Locate the cell with the specified text and output its (x, y) center coordinate. 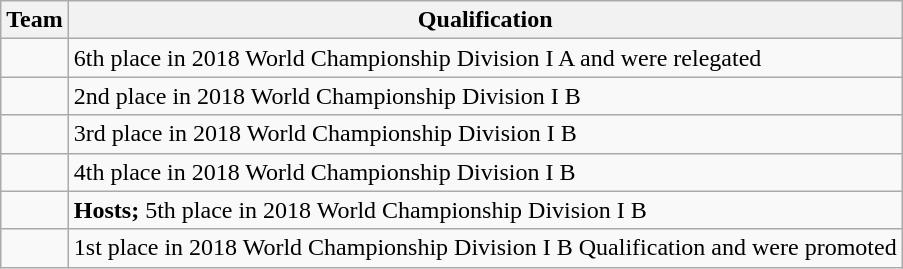
4th place in 2018 World Championship Division I B (485, 172)
2nd place in 2018 World Championship Division I B (485, 96)
6th place in 2018 World Championship Division I A and were relegated (485, 58)
1st place in 2018 World Championship Division I B Qualification and were promoted (485, 248)
Team (35, 20)
3rd place in 2018 World Championship Division I B (485, 134)
Hosts; 5th place in 2018 World Championship Division I B (485, 210)
Qualification (485, 20)
